Scan for the cell matching the given text and deliver its (X, Y) coordinate at center. 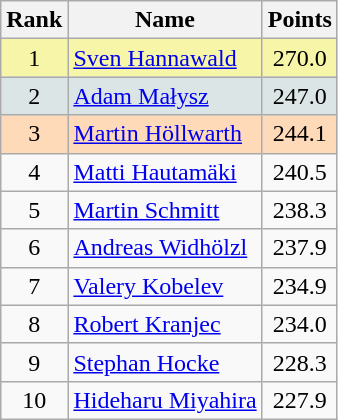
234.0 (300, 324)
6 (34, 248)
238.3 (300, 210)
Stephan Hocke (165, 362)
234.9 (300, 286)
7 (34, 286)
228.3 (300, 362)
5 (34, 210)
Andreas Widhölzl (165, 248)
Martin Höllwarth (165, 134)
270.0 (300, 58)
Adam Małysz (165, 96)
Valery Kobelev (165, 286)
227.9 (300, 400)
Hideharu Miyahira (165, 400)
240.5 (300, 172)
247.0 (300, 96)
Matti Hautamäki (165, 172)
Points (300, 20)
2 (34, 96)
Sven Hannawald (165, 58)
237.9 (300, 248)
244.1 (300, 134)
1 (34, 58)
9 (34, 362)
4 (34, 172)
10 (34, 400)
Martin Schmitt (165, 210)
8 (34, 324)
Name (165, 20)
3 (34, 134)
Rank (34, 20)
Robert Kranjec (165, 324)
